Locate the cell with the specified text and output its (X, Y) center coordinate. 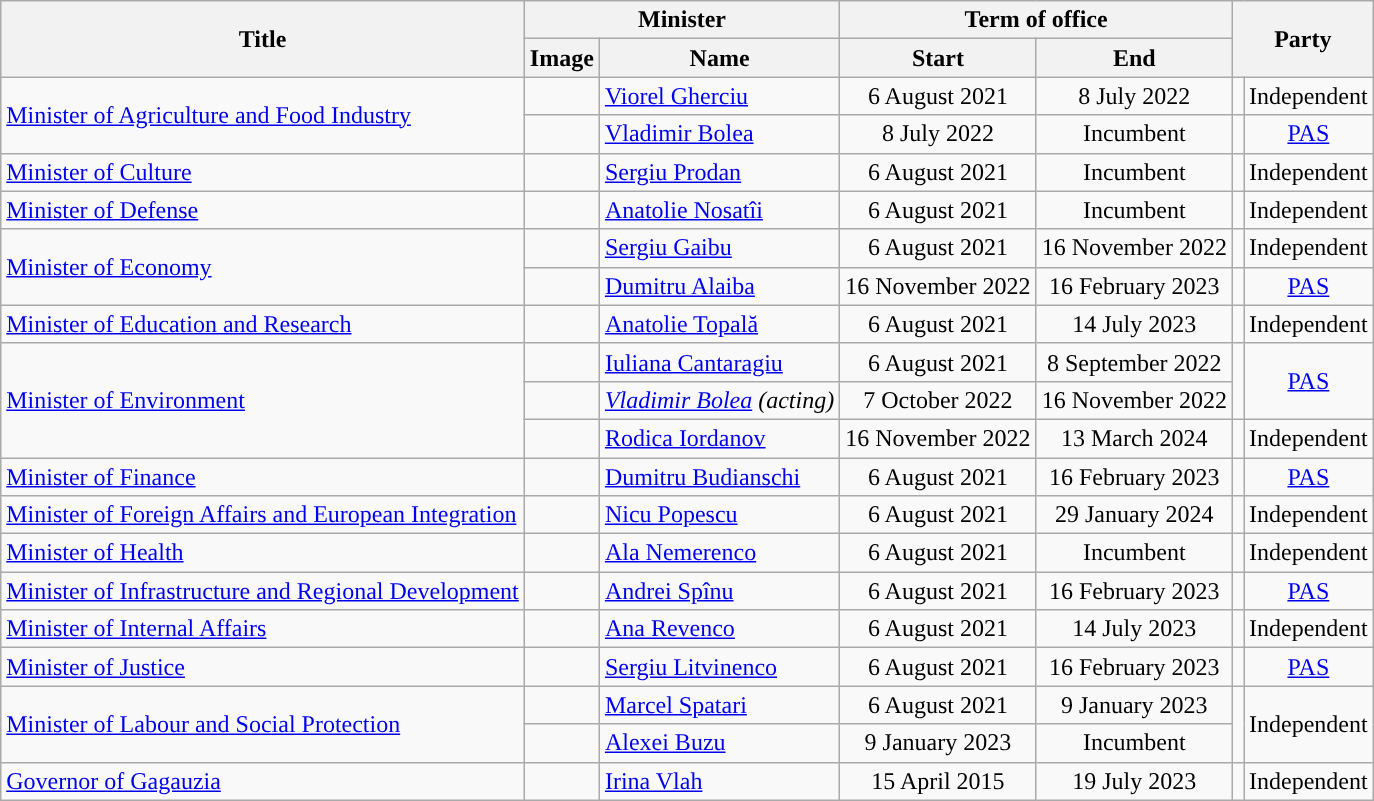
Minister of Culture (263, 172)
Sergiu Litvinenco (719, 667)
Rodica Iordanov (719, 438)
Vladimir Bolea (acting) (719, 400)
Dumitru Budianschi (719, 477)
Anatolie Nosatîi (719, 210)
Nicu Popescu (719, 515)
Anatolie Topală (719, 324)
15 April 2015 (938, 781)
End (1134, 58)
Sergiu Prodan (719, 172)
Minister of Defense (263, 210)
Ana Revenco (719, 629)
Ala Nemerenco (719, 553)
Start (938, 58)
Iuliana Cantaragiu (719, 362)
Dumitru Alaiba (719, 286)
Title (263, 39)
Minister of Education and Research (263, 324)
Minister of Justice (263, 667)
Minister (682, 20)
Sergiu Gaibu (719, 248)
Andrei Spînu (719, 591)
Image (562, 58)
Minister of Economy (263, 267)
Marcel Spatari (719, 705)
Minister of Foreign Affairs and European Integration (263, 515)
Minister of Infrastructure and Regional Development (263, 591)
7 October 2022 (938, 400)
Minister of Environment (263, 400)
13 March 2024 (1134, 438)
Minister of Finance (263, 477)
Party (1302, 39)
Minister of Internal Affairs (263, 629)
Term of office (1036, 20)
Alexei Buzu (719, 743)
29 January 2024 (1134, 515)
Name (719, 58)
19 July 2023 (1134, 781)
Viorel Gherciu (719, 96)
Irina Vlah (719, 781)
Minister of Health (263, 553)
Governor of Gagauzia (263, 781)
8 September 2022 (1134, 362)
Vladimir Bolea (719, 134)
Minister of Labour and Social Protection (263, 724)
Minister of Agriculture and Food Industry (263, 115)
